Detect which cell encompasses the target text, then output its [X, Y] center coordinate. 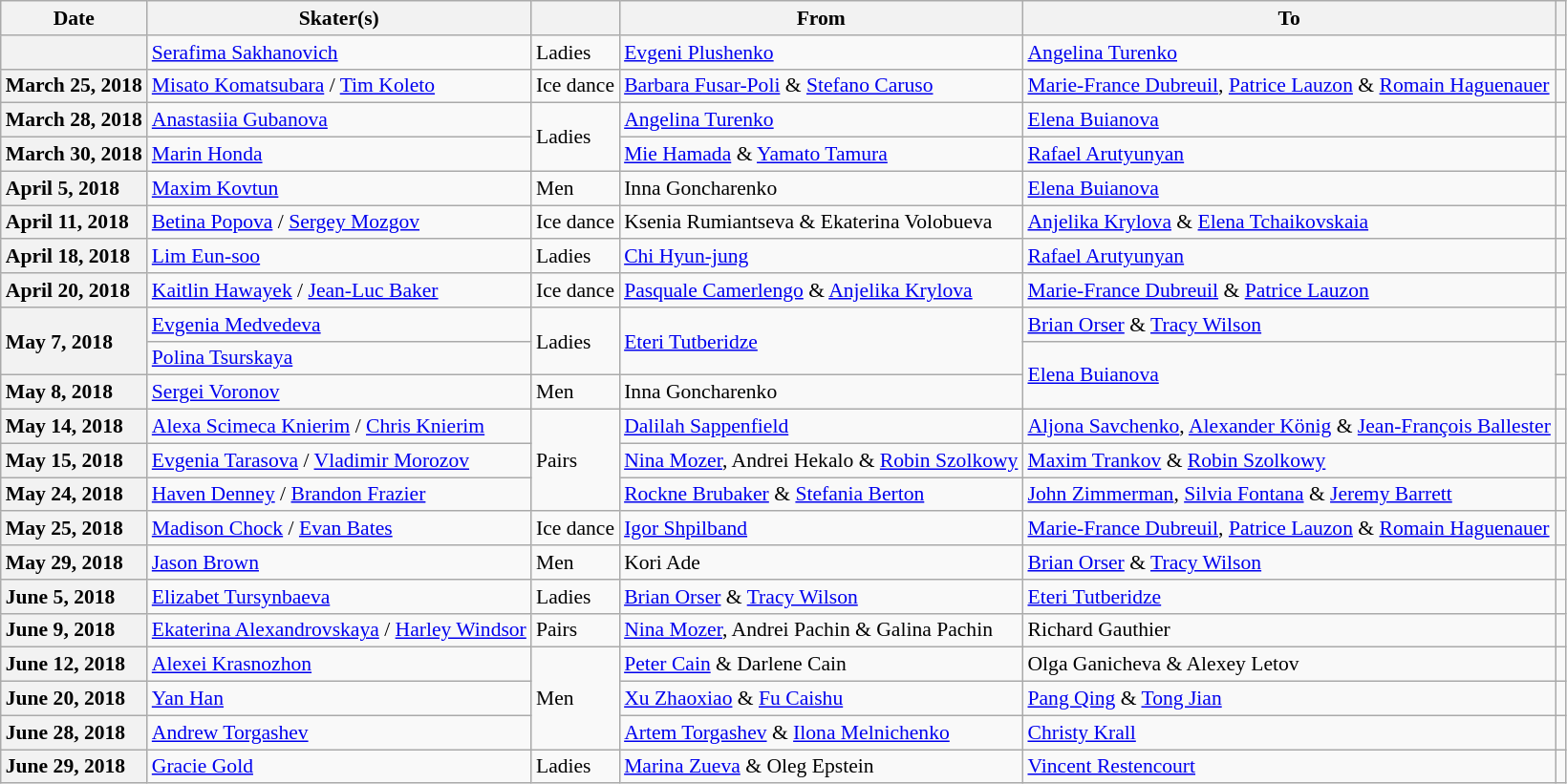
Nina Mozer, Andrei Hekalo & Robin Szolkowy [821, 460]
Pasquale Camerlengo & Anjelika Krylova [821, 290]
Olga Ganicheva & Alexey Letov [1288, 665]
Alexei Krasnozhon [339, 665]
Xu Zhaoxiao & Fu Caishu [821, 699]
March 25, 2018 [75, 86]
Gracie Gold [339, 767]
Nina Mozer, Andrei Pachin & Galina Pachin [821, 630]
Maxim Kovtun [339, 188]
Serafima Sakhanovich [339, 53]
May 14, 2018 [75, 427]
May 24, 2018 [75, 495]
June 29, 2018 [75, 767]
Vincent Restencourt [1288, 767]
Date [75, 18]
May 7, 2018 [75, 342]
Kori Ade [821, 562]
Pang Qing & Tong Jian [1288, 699]
Dalilah Sappenfield [821, 427]
Alexa Scimeca Knierim / Chris Knierim [339, 427]
Madison Chock / Evan Bates [339, 529]
Skater(s) [339, 18]
Ekaterina Alexandrovskaya / Harley Windsor [339, 630]
To [1288, 18]
March 30, 2018 [75, 155]
March 28, 2018 [75, 120]
Maxim Trankov & Robin Szolkowy [1288, 460]
Kaitlin Hawayek / Jean-Luc Baker [339, 290]
Polina Tsurskaya [339, 358]
May 29, 2018 [75, 562]
Artem Torgashev & Ilona Melnichenko [821, 732]
Misato Komatsubara / Tim Koleto [339, 86]
Marie-France Dubreuil & Patrice Lauzon [1288, 290]
Andrew Torgashev [339, 732]
Christy Krall [1288, 732]
May 8, 2018 [75, 392]
Rockne Brubaker & Stefania Berton [821, 495]
Yan Han [339, 699]
Elizabet Tursynbaeva [339, 597]
John Zimmerman, Silvia Fontana & Jeremy Barrett [1288, 495]
May 25, 2018 [75, 529]
Jason Brown [339, 562]
June 28, 2018 [75, 732]
Sergei Voronov [339, 392]
April 20, 2018 [75, 290]
Peter Cain & Darlene Cain [821, 665]
June 9, 2018 [75, 630]
Chi Hyun-jung [821, 257]
April 18, 2018 [75, 257]
Barbara Fusar-Poli & Stefano Caruso [821, 86]
Anjelika Krylova & Elena Tchaikovskaia [1288, 222]
April 11, 2018 [75, 222]
June 12, 2018 [75, 665]
Betina Popova / Sergey Mozgov [339, 222]
Evgeni Plushenko [821, 53]
May 15, 2018 [75, 460]
Lim Eun-soo [339, 257]
June 20, 2018 [75, 699]
April 5, 2018 [75, 188]
June 5, 2018 [75, 597]
Aljona Savchenko, Alexander König & Jean-François Ballester [1288, 427]
Ksenia Rumiantseva & Ekaterina Volobueva [821, 222]
Igor Shpilband [821, 529]
From [821, 18]
Marina Zueva & Oleg Epstein [821, 767]
Haven Denney / Brandon Frazier [339, 495]
Richard Gauthier [1288, 630]
Anastasiia Gubanova [339, 120]
Evgenia Medvedeva [339, 325]
Evgenia Tarasova / Vladimir Morozov [339, 460]
Mie Hamada & Yamato Tamura [821, 155]
Marin Honda [339, 155]
